Output the (X, Y) coordinate of the center of the cell containing the given text.  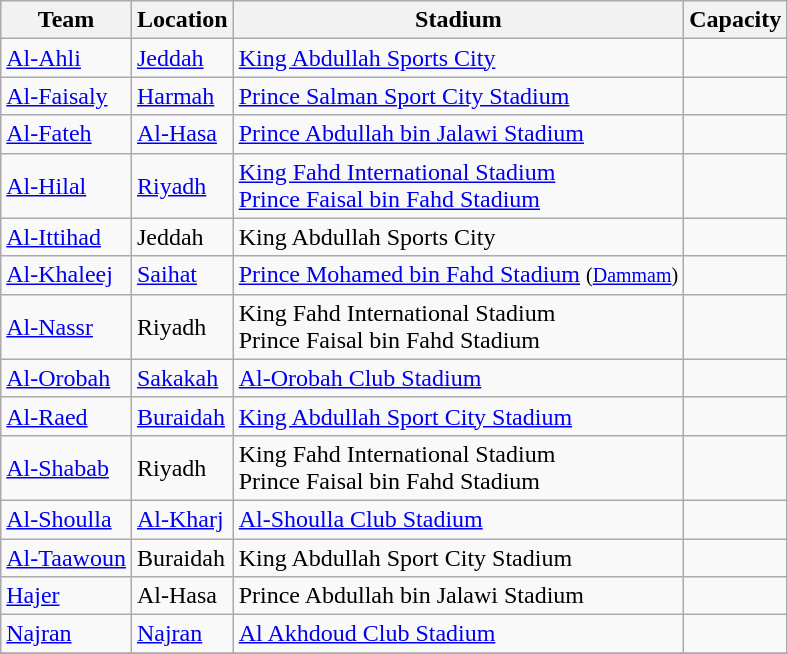
Al-Orobah Club Stadium (458, 378)
Al-Orobah (66, 378)
Al-Faisaly (66, 96)
Al-Kharj (182, 519)
Al-Khaleej (66, 275)
Al-Shabab (66, 468)
Al-Shoulla Club Stadium (458, 519)
Al-Raed (66, 416)
Team (66, 20)
Location (182, 20)
Al-Ahli (66, 58)
Al Akhdoud Club Stadium (458, 634)
Saihat (182, 275)
Capacity (736, 20)
Al-Shoulla (66, 519)
Al-Taawoun (66, 557)
Harmah (182, 96)
Sakakah (182, 378)
Prince Mohamed bin Fahd Stadium (Dammam) (458, 275)
Al-Nassr (66, 326)
Al-Fateh (66, 134)
Stadium (458, 20)
Hajer (66, 596)
Al-Hilal (66, 186)
Prince Salman Sport City Stadium (458, 96)
Al-Ittihad (66, 237)
